Detect which cell encompasses the target text, then output its (X, Y) center coordinate. 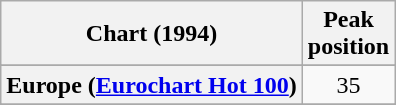
Peakposition (348, 34)
35 (348, 85)
Chart (1994) (152, 34)
Europe (Eurochart Hot 100) (152, 85)
